Capture the cell that displays the provided text and extract its [X, Y] central coordinate. 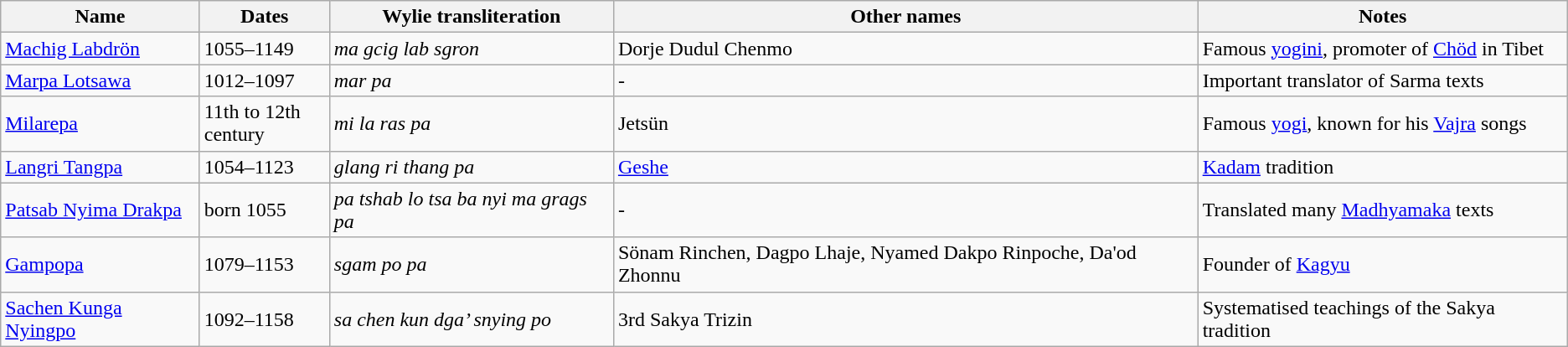
mar pa [471, 80]
Wylie transliteration [471, 17]
1012–1097 [265, 80]
sa chen kun dga’ snying po [471, 319]
Geshe [905, 167]
Marpa Lotsawa [101, 80]
ma gcig lab sgron [471, 49]
mi la ras pa [471, 124]
1055–1149 [265, 49]
sgam po pa [471, 265]
Other names [905, 17]
Jetsün [905, 124]
Milarepa [101, 124]
Famous yogini, promoter of Chöd in Tibet [1382, 49]
3rd Sakya Trizin [905, 319]
Patsab Nyima Drakpa [101, 210]
glang ri thang pa [471, 167]
Machig Labdrön [101, 49]
Dorje Dudul Chenmo [905, 49]
Systematised teachings of the Sakya tradition [1382, 319]
1054–1123 [265, 167]
11th to 12th century [265, 124]
Famous yogi, known for his Vajra songs [1382, 124]
pa tshab lo tsa ba nyi ma grags pa [471, 210]
Translated many Madhyamaka texts [1382, 210]
Kadam tradition [1382, 167]
Important translator of Sarma texts [1382, 80]
born 1055 [265, 210]
Notes [1382, 17]
Founder of Kagyu [1382, 265]
Langri Tangpa [101, 167]
Sönam Rinchen, Dagpo Lhaje, Nyamed Dakpo Rinpoche, Da'od Zhonnu [905, 265]
Gampopa [101, 265]
1079–1153 [265, 265]
Dates [265, 17]
1092–1158 [265, 319]
Sachen Kunga Nyingpo [101, 319]
Name [101, 17]
